Detect which cell encompasses the target text, then output its (X, Y) center coordinate. 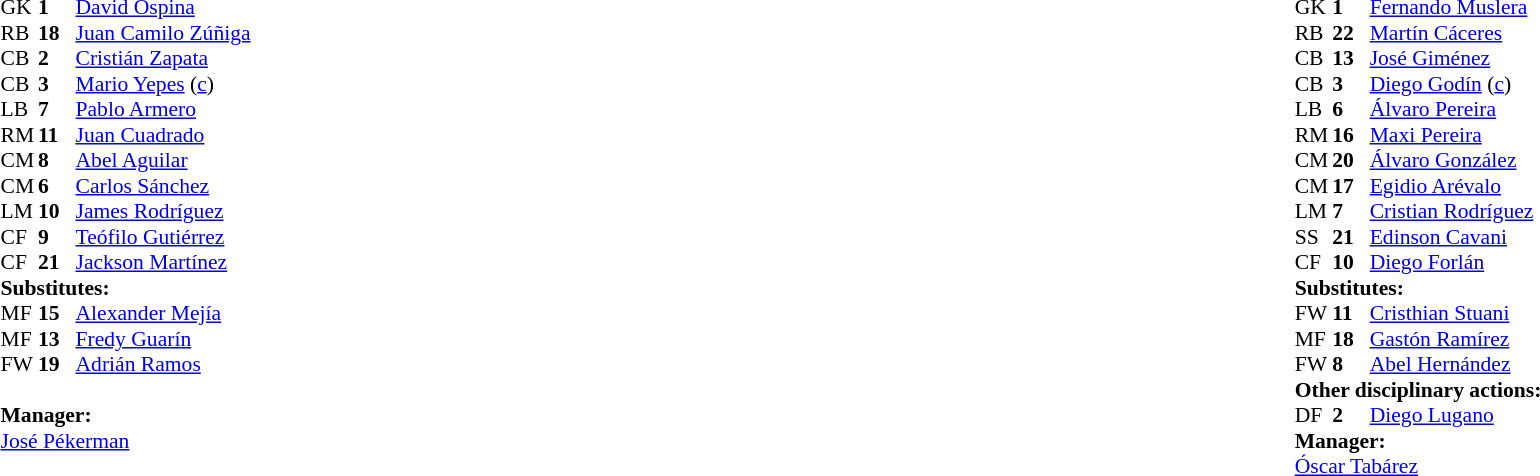
17 (1351, 186)
22 (1351, 33)
DF (1314, 415)
Cristián Zapata (164, 59)
SS (1314, 237)
9 (57, 237)
James Rodríguez (164, 211)
Abel Aguilar (164, 161)
15 (57, 313)
Teófilo Gutiérrez (164, 237)
Substitutes: (125, 288)
Fredy Guarín (164, 339)
Juan Cuadrado (164, 135)
Mario Yepes (c) (164, 84)
Adrián Ramos (164, 365)
Carlos Sánchez (164, 186)
Pablo Armero (164, 109)
20 (1351, 161)
Alexander Mejía (164, 313)
Jackson Martínez (164, 263)
16 (1351, 135)
José Pékerman (125, 441)
Manager: (125, 415)
Juan Camilo Zúñiga (164, 33)
19 (57, 365)
